Locate the cell with the specified text and output its (X, Y) center coordinate. 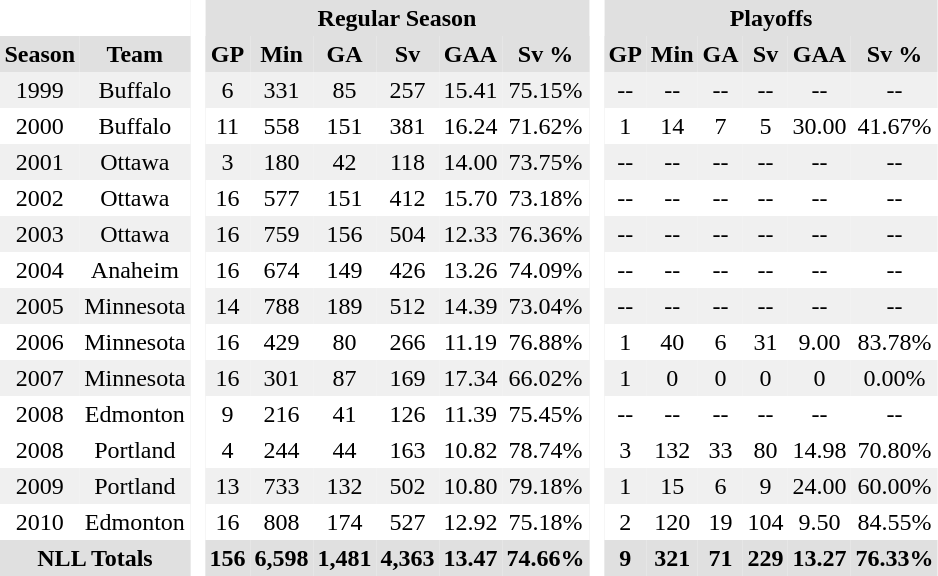
73.18% (546, 198)
Regular Season (397, 18)
11.19 (470, 342)
788 (282, 306)
502 (408, 486)
558 (282, 126)
381 (408, 126)
14.98 (820, 450)
174 (344, 522)
6,598 (282, 558)
10.82 (470, 450)
13.27 (820, 558)
14.00 (470, 162)
Playoffs (771, 18)
73.04% (546, 306)
10.80 (470, 486)
189 (344, 306)
40 (672, 342)
19 (720, 522)
126 (408, 414)
41 (344, 414)
512 (408, 306)
76.36% (546, 234)
13.26 (470, 270)
11 (228, 126)
15.41 (470, 90)
2003 (40, 234)
42 (344, 162)
321 (672, 558)
2007 (40, 378)
2005 (40, 306)
12.33 (470, 234)
85 (344, 90)
674 (282, 270)
244 (282, 450)
504 (408, 234)
118 (408, 162)
44 (344, 450)
104 (766, 522)
75.45% (546, 414)
41.67% (894, 126)
733 (282, 486)
331 (282, 90)
30.00 (820, 126)
257 (408, 90)
15 (672, 486)
Team (135, 54)
9.00 (820, 342)
527 (408, 522)
33 (720, 450)
79.18% (546, 486)
24.00 (820, 486)
71.62% (546, 126)
2001 (40, 162)
2 (625, 522)
4,363 (408, 558)
149 (344, 270)
2010 (40, 522)
87 (344, 378)
Season (40, 54)
2002 (40, 198)
76.33% (894, 558)
17.34 (470, 378)
2009 (40, 486)
426 (408, 270)
NLL Totals (95, 558)
1999 (40, 90)
15.70 (470, 198)
2006 (40, 342)
120 (672, 522)
76.88% (546, 342)
60.00% (894, 486)
577 (282, 198)
1,481 (344, 558)
Anaheim (135, 270)
14.39 (470, 306)
7 (720, 126)
229 (766, 558)
84.55% (894, 522)
0.00% (894, 378)
83.78% (894, 342)
169 (408, 378)
301 (282, 378)
4 (228, 450)
71 (720, 558)
9.50 (820, 522)
31 (766, 342)
266 (408, 342)
73.75% (546, 162)
16.24 (470, 126)
808 (282, 522)
75.15% (546, 90)
2004 (40, 270)
163 (408, 450)
412 (408, 198)
13.47 (470, 558)
11.39 (470, 414)
12.92 (470, 522)
78.74% (546, 450)
759 (282, 234)
13 (228, 486)
74.09% (546, 270)
74.66% (546, 558)
2000 (40, 126)
216 (282, 414)
429 (282, 342)
66.02% (546, 378)
75.18% (546, 522)
180 (282, 162)
5 (766, 126)
70.80% (894, 450)
